Capture the cell that displays the provided text and extract its (x, y) central coordinate. 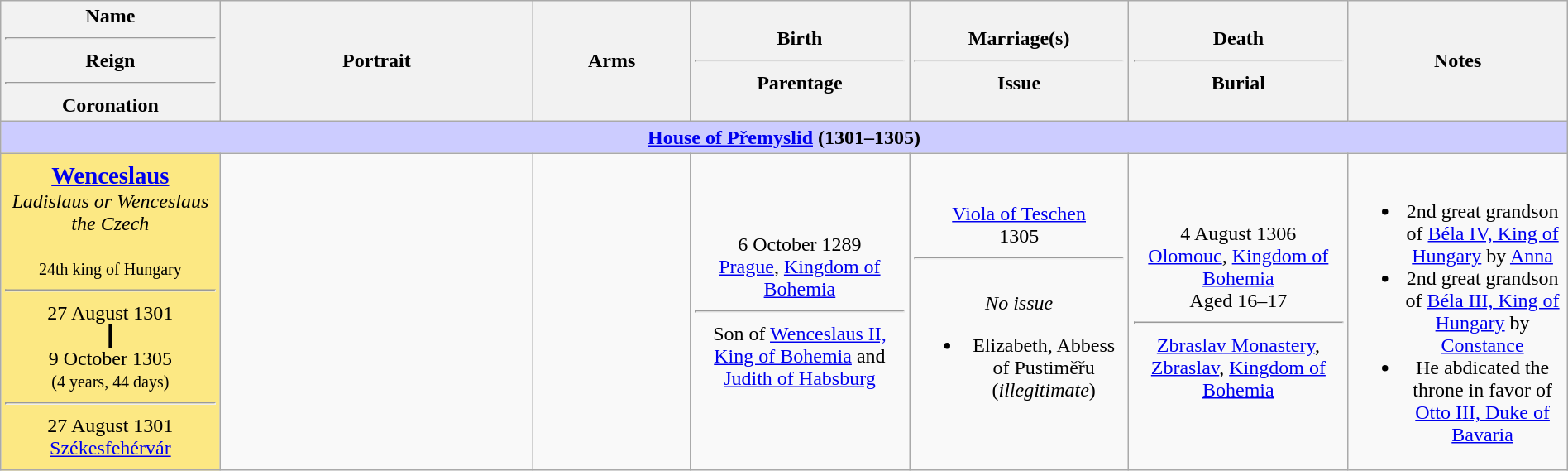
NameReignCoronation (111, 61)
BirthParentage (799, 61)
WenceslausLadislaus or Wenceslaus the Czech24th king of Hungary27 August 1301┃9 October 1305(4 years, 44 days)27 August 1301Székesfehérvár (111, 311)
4 August 1306Olomouc, Kingdom of BohemiaAged 16–17Zbraslav Monastery, Zbraslav, Kingdom of Bohemia (1239, 311)
Arms (612, 61)
6 October 1289Prague, Kingdom of BohemiaSon of Wenceslaus II, King of Bohemia and Judith of Habsburg (799, 311)
Portrait (377, 61)
Marriage(s)Issue (1019, 61)
DeathBurial (1239, 61)
Notes (1457, 61)
House of Přemyslid (1301–1305) (784, 137)
Viola of Teschen1305No issueElizabeth, Abbess of Pustiměřu (illegitimate) (1019, 311)
